Identify which cell holds the provided text, then report its (x, y) central coordinate. 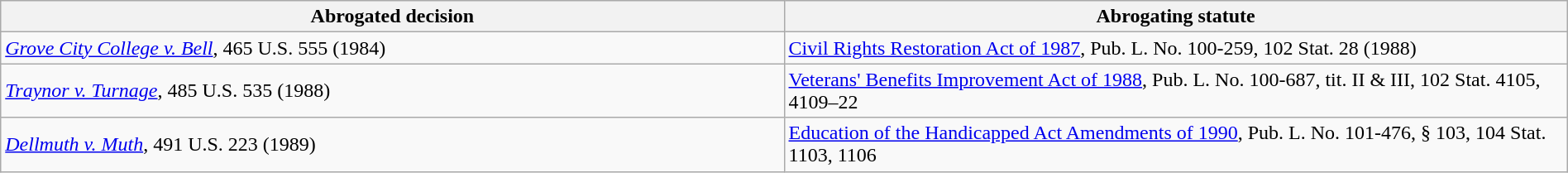
Abrogated decision (392, 17)
Traynor v. Turnage, 485 U.S. 535 (1988) (392, 91)
Abrogating statute (1176, 17)
Education of the Handicapped Act Amendments of 1990, Pub. L. No. 101-476, § 103, 104 Stat. 1103, 1106 (1176, 144)
Grove City College v. Bell, 465 U.S. 555 (1984) (392, 48)
Dellmuth v. Muth, 491 U.S. 223 (1989) (392, 144)
Veterans' Benefits Improvement Act of 1988, Pub. L. No. 100-687, tit. II & III, 102 Stat. 4105, 4109–22 (1176, 91)
Civil Rights Restoration Act of 1987, Pub. L. No. 100-259, 102 Stat. 28 (1988) (1176, 48)
